Determine the [X, Y] coordinate at the center of the cell enclosing the given text.  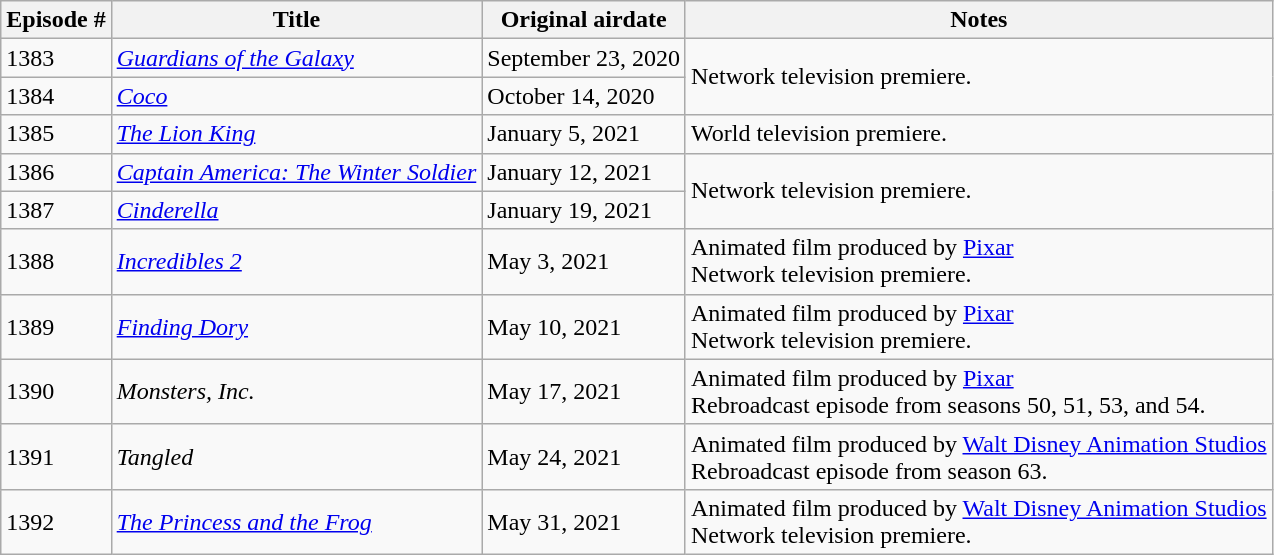
1390 [56, 392]
1389 [56, 326]
Coco [296, 96]
May 17, 2021 [584, 392]
Monsters, Inc. [296, 392]
May 24, 2021 [584, 456]
January 12, 2021 [584, 172]
January 19, 2021 [584, 210]
Captain America: The Winter Soldier [296, 172]
Tangled [296, 456]
Animated film produced by PixarRebroadcast episode from seasons 50, 51, 53, and 54. [978, 392]
Animated film produced by Walt Disney Animation StudiosRebroadcast episode from season 63. [978, 456]
Finding Dory [296, 326]
May 31, 2021 [584, 522]
1384 [56, 96]
Guardians of the Galaxy [296, 58]
January 5, 2021 [584, 134]
September 23, 2020 [584, 58]
1385 [56, 134]
Incredibles 2 [296, 262]
The Princess and the Frog [296, 522]
1388 [56, 262]
Original airdate [584, 20]
1383 [56, 58]
Notes [978, 20]
Animated film produced by Walt Disney Animation StudiosNetwork television premiere. [978, 522]
The Lion King [296, 134]
Episode # [56, 20]
1386 [56, 172]
May 10, 2021 [584, 326]
May 3, 2021 [584, 262]
Title [296, 20]
October 14, 2020 [584, 96]
Cinderella [296, 210]
1392 [56, 522]
1391 [56, 456]
World television premiere. [978, 134]
1387 [56, 210]
